For the text-containing cell, return its midpoint in [X, Y] coordinate format. 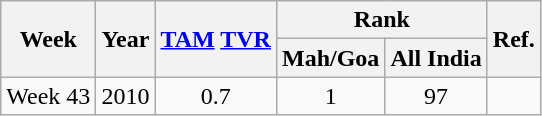
TAM TVR [216, 39]
0.7 [216, 96]
Week 43 [48, 96]
1 [330, 96]
Ref. [514, 39]
97 [436, 96]
Rank [382, 20]
All India [436, 58]
Mah/Goa [330, 58]
Week [48, 39]
Year [126, 39]
2010 [126, 96]
